Locate the cell with the specified text and output its [X, Y] center coordinate. 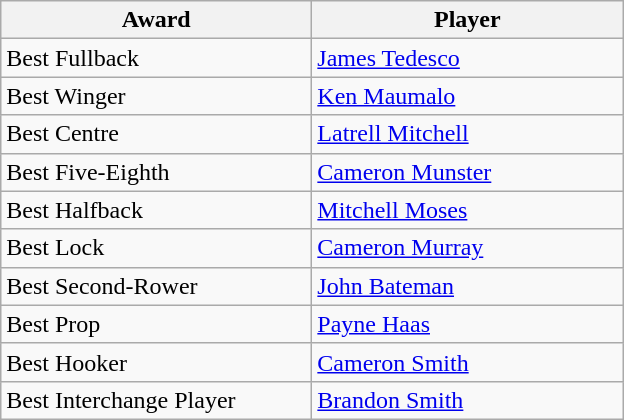
Best Hooker [156, 362]
Best Interchange Player [156, 400]
Award [156, 20]
Best Five-Eighth [156, 172]
Ken Maumalo [468, 96]
Payne Haas [468, 324]
Cameron Smith [468, 362]
Best Fullback [156, 58]
Player [468, 20]
Best Lock [156, 248]
Cameron Murray [468, 248]
Brandon Smith [468, 400]
Cameron Munster [468, 172]
James Tedesco [468, 58]
Best Prop [156, 324]
Best Winger [156, 96]
Best Second-Rower [156, 286]
Mitchell Moses [468, 210]
Best Centre [156, 134]
Latrell Mitchell [468, 134]
John Bateman [468, 286]
Best Halfback [156, 210]
